Search for the cell housing the specified text and yield its (X, Y) center coordinate. 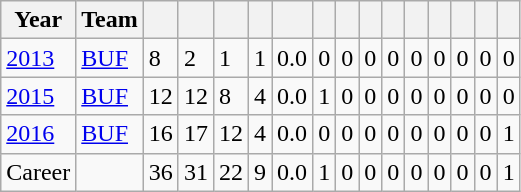
Team (110, 20)
9 (260, 172)
2016 (38, 134)
2 (196, 58)
Career (38, 172)
2013 (38, 58)
2015 (38, 96)
16 (160, 134)
22 (230, 172)
31 (196, 172)
36 (160, 172)
Year (38, 20)
17 (196, 134)
